Return the [x, y] coordinate for the center point of the cell that contains the specified text.  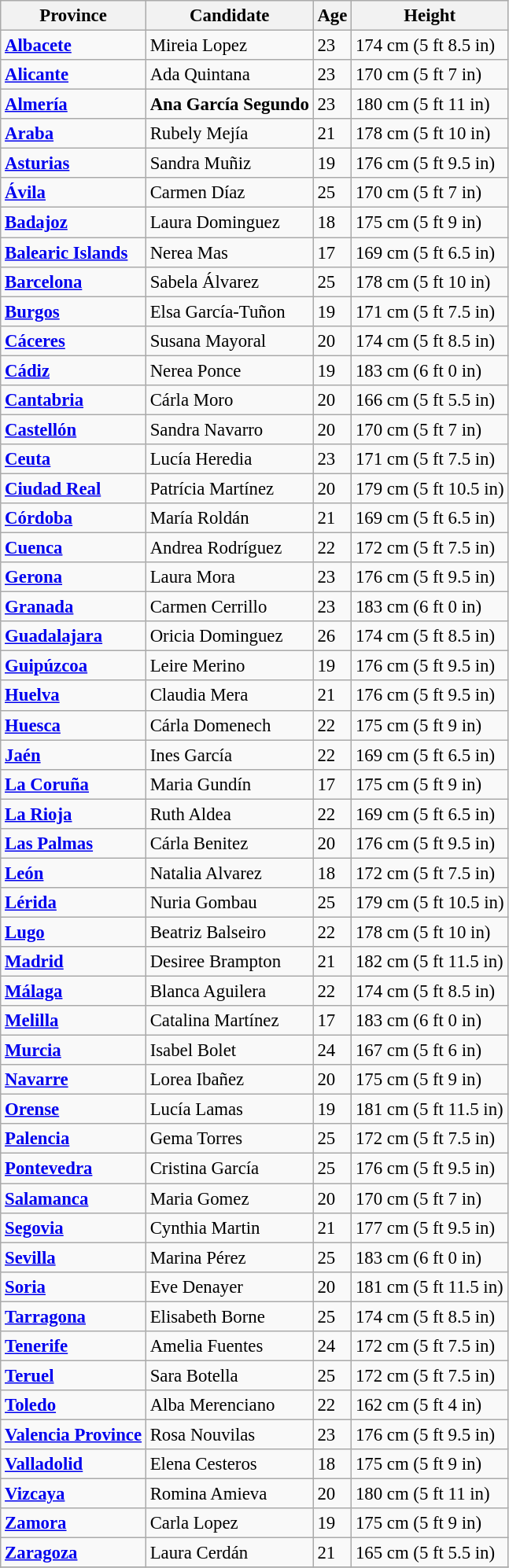
Sevilla [74, 1257]
177 cm (5 ft 9.5 in) [430, 1228]
Mireia Lopez [230, 46]
Province [74, 16]
Beatriz Balseiro [230, 932]
Cristina García [230, 1169]
Pontevedra [74, 1169]
Sabela Álvarez [230, 282]
Córdoba [74, 518]
Leire Merino [230, 666]
Rubely Mejía [230, 134]
Lugo [74, 932]
Zamora [74, 1523]
Gema Torres [230, 1139]
Valencia Province [74, 1434]
Barcelona [74, 282]
Melilla [74, 1021]
Amelia Fuentes [230, 1346]
Andrea Rodríguez [230, 548]
Nerea Mas [230, 252]
Segovia [74, 1228]
Cárla Benitez [230, 844]
Laura Cerdán [230, 1553]
Granada [74, 607]
Lérida [74, 903]
Marina Pérez [230, 1257]
Ines García [230, 755]
Lorea Ibañez [230, 1080]
Zaragoza [74, 1553]
Jaén [74, 755]
Cynthia Martin [230, 1228]
Guadalajara [74, 636]
Rosa Nouvilas [230, 1434]
Soria [74, 1286]
Alicante [74, 75]
Málaga [74, 992]
Asturias [74, 164]
Age [332, 16]
Tarragona [74, 1316]
Toledo [74, 1405]
Castellón [74, 429]
Araba [74, 134]
Palencia [74, 1139]
Catalina Martínez [230, 1021]
Ciudad Real [74, 488]
Elsa García-Tuñon [230, 311]
Ada Quintana [230, 75]
Candidate [230, 16]
Ana García Segundo [230, 105]
Blanca Aguilera [230, 992]
Eve Denayer [230, 1286]
182 cm (5 ft 11.5 in) [430, 962]
Ceuta [74, 459]
Claudia Mera [230, 696]
166 cm (5 ft 5.5 in) [430, 400]
Romina Amieva [230, 1494]
Cáceres [74, 340]
Tenerife [74, 1346]
Navarre [74, 1080]
Gerona [74, 577]
Sandra Navarro [230, 429]
Maria Gundín [230, 784]
Orense [74, 1110]
Balearic Islands [74, 252]
Vizcaya [74, 1494]
Elena Cesteros [230, 1464]
María Roldán [230, 518]
Sara Botella [230, 1375]
Susana Mayoral [230, 340]
Height [430, 16]
Laura Mora [230, 577]
Cádiz [74, 370]
Ruth Aldea [230, 814]
26 [332, 636]
Ávila [74, 193]
Lucía Lamas [230, 1110]
Carmen Díaz [230, 193]
Huelva [74, 696]
León [74, 873]
Salamanca [74, 1198]
Cuenca [74, 548]
167 cm (5 ft 6 in) [430, 1051]
Guipúzcoa [74, 666]
La Rioja [74, 814]
Teruel [74, 1375]
Burgos [74, 311]
Desiree Brampton [230, 962]
165 cm (5 ft 5.5 in) [430, 1553]
Carla Lopez [230, 1523]
La Coruña [74, 784]
Cárla Domenech [230, 725]
Almería [74, 105]
Alba Merenciano [230, 1405]
Isabel Bolet [230, 1051]
Elisabeth Borne [230, 1316]
Carmen Cerrillo [230, 607]
Nerea Ponce [230, 370]
Maria Gomez [230, 1198]
Las Palmas [74, 844]
Sandra Muñiz [230, 164]
Valladolid [74, 1464]
Madrid [74, 962]
Oricia Dominguez [230, 636]
Murcia [74, 1051]
Natalia Alvarez [230, 873]
Cárla Moro [230, 400]
Cantabria [74, 400]
Nuria Gombau [230, 903]
Huesca [74, 725]
Lucía Heredia [230, 459]
Laura Dominguez [230, 223]
Patrícia Martínez [230, 488]
Badajoz [74, 223]
Albacete [74, 46]
162 cm (5 ft 4 in) [430, 1405]
